Find where the given text appears and provide that cell's center as [X, Y] coordinate. 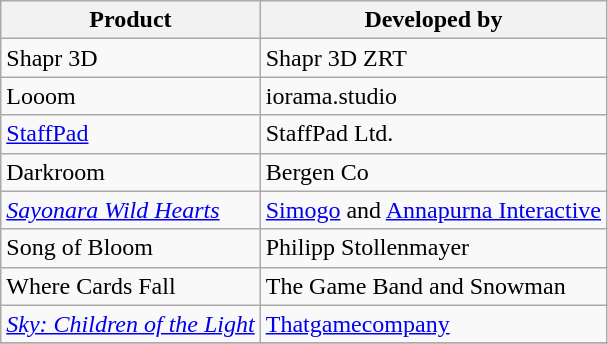
Simogo and Annapurna Interactive [433, 210]
Developed by [433, 20]
Shapr 3D [130, 58]
Shapr 3D ZRT [433, 58]
Thatgamecompany [433, 324]
Philipp Stollenmayer [433, 248]
iorama.studio [433, 96]
Product [130, 20]
Song of Bloom [130, 248]
Looom [130, 96]
Sky: Children of the Light [130, 324]
Darkroom [130, 172]
StaffPad Ltd. [433, 134]
Sayonara Wild Hearts [130, 210]
Where Cards Fall [130, 286]
StaffPad [130, 134]
The Game Band and Snowman [433, 286]
Bergen Co [433, 172]
